Locate the cell with the specified text and output its [x, y] center coordinate. 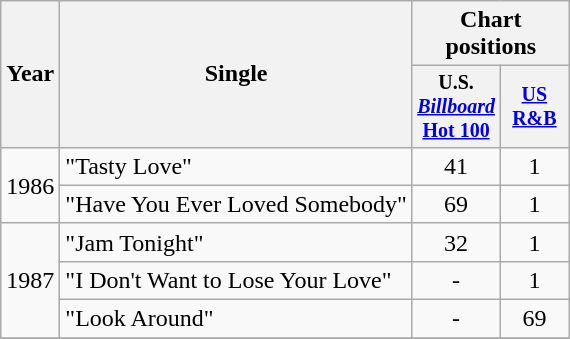
"Tasty Love" [236, 166]
Chart positions [490, 34]
"Have You Ever Loved Somebody" [236, 204]
U.S. Billboard Hot 100 [456, 106]
1986 [30, 185]
"Jam Tonight" [236, 242]
32 [456, 242]
Single [236, 74]
USR&B [534, 106]
Year [30, 74]
1987 [30, 280]
"I Don't Want to Lose Your Love" [236, 280]
41 [456, 166]
"Look Around" [236, 319]
